Detect which cell encompasses the target text, then output its (X, Y) center coordinate. 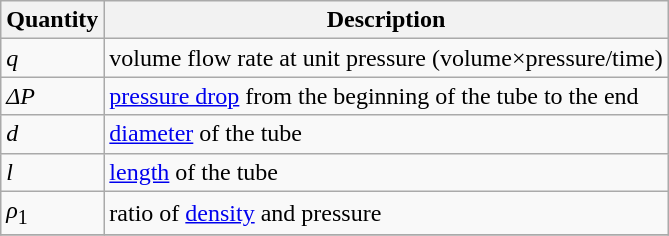
Quantity (52, 20)
ratio of density and pressure (386, 213)
d (52, 134)
q (52, 58)
ΔP (52, 96)
length of the tube (386, 172)
ρ1 (52, 213)
Description (386, 20)
diameter of the tube (386, 134)
volume flow rate at unit pressure (volume×pressure/time) (386, 58)
pressure drop from the beginning of the tube to the end (386, 96)
l (52, 172)
